Determine the [X, Y] coordinate at the center of the cell enclosing the given text.  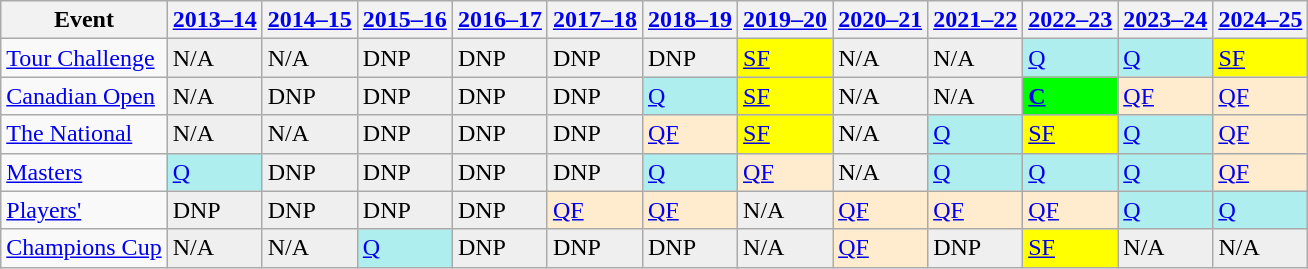
Masters [84, 172]
2014–15 [310, 20]
Tour Challenge [84, 58]
2024–25 [1260, 20]
2021–22 [976, 20]
C [1070, 96]
Champions Cup [84, 248]
2020–21 [880, 20]
2017–18 [594, 20]
2016–17 [500, 20]
2022–23 [1070, 20]
Canadian Open [84, 96]
2019–20 [786, 20]
The National [84, 134]
Event [84, 20]
2013–14 [214, 20]
2015–16 [404, 20]
Players' [84, 210]
2018–19 [690, 20]
2023–24 [1166, 20]
